Locate the cell with the specified text and output its (X, Y) center coordinate. 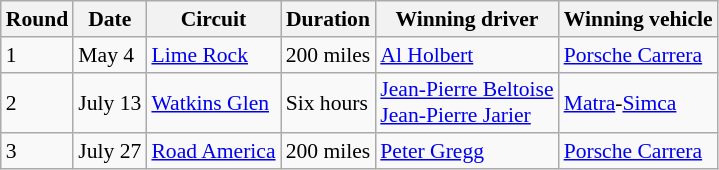
Winning driver (466, 19)
Six hours (328, 102)
Peter Gregg (466, 152)
July 27 (110, 152)
May 4 (110, 55)
Watkins Glen (213, 102)
Lime Rock (213, 55)
Al Holbert (466, 55)
Circuit (213, 19)
Jean-Pierre Beltoise Jean-Pierre Jarier (466, 102)
Date (110, 19)
Road America (213, 152)
1 (38, 55)
Duration (328, 19)
Round (38, 19)
3 (38, 152)
Winning vehicle (638, 19)
Matra-Simca (638, 102)
2 (38, 102)
July 13 (110, 102)
